Identify which cell holds the provided text, then report its [x, y] central coordinate. 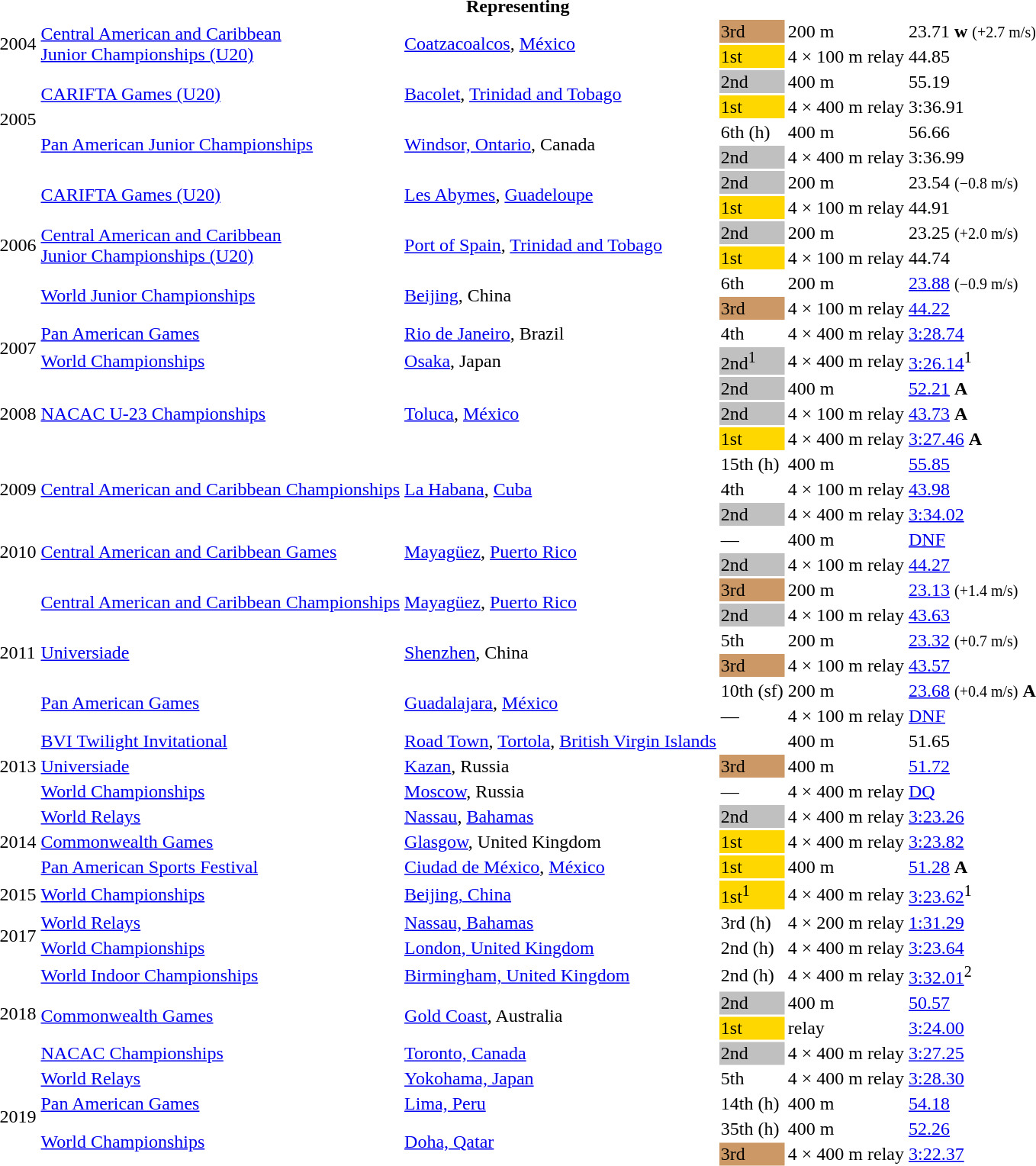
Ciudad de México, México [561, 867]
Gold Coast, Australia [561, 1015]
6th (h) [752, 132]
Les Abymes, Guadeloupe [561, 195]
Port of Spain, Trinidad and Tobago [561, 246]
6th [752, 283]
1st1 [752, 894]
Yokohama, Japan [561, 1078]
Doha, Qatar [561, 1142]
relay [845, 1028]
Coatzacoalcos, México [561, 44]
10th (sf) [752, 691]
Shenzhen, China [561, 653]
World Junior Championships [220, 296]
3rd (h) [752, 923]
Windsor, Ontario, Canada [561, 145]
Glasgow, United Kingdom [561, 842]
35th (h) [752, 1129]
Pan American Junior Championships [220, 145]
Guadalajara, México [561, 704]
Road Town, Tortola, British Virgin Islands [561, 741]
BVI Twilight Invitational [220, 741]
15th (h) [752, 464]
Toluca, México [561, 414]
Pan American Sports Festival [220, 867]
Toronto, Canada [561, 1053]
4 × 200 m relay [845, 923]
Birmingham, United Kingdom [561, 975]
2nd1 [752, 361]
Moscow, Russia [561, 791]
Central American and Caribbean Games [220, 552]
14th (h) [752, 1103]
NACAC U-23 Championships [220, 414]
World Indoor Championships [220, 975]
NACAC Championships [220, 1053]
Lima, Peru [561, 1103]
Kazan, Russia [561, 766]
Bacolet, Trinidad and Tobago [561, 95]
Osaka, Japan [561, 361]
La Habana, Cuba [561, 489]
Rio de Janeiro, Brazil [561, 333]
London, United Kingdom [561, 948]
